From the cell containing the given text, extract its center point as (x, y) coordinate. 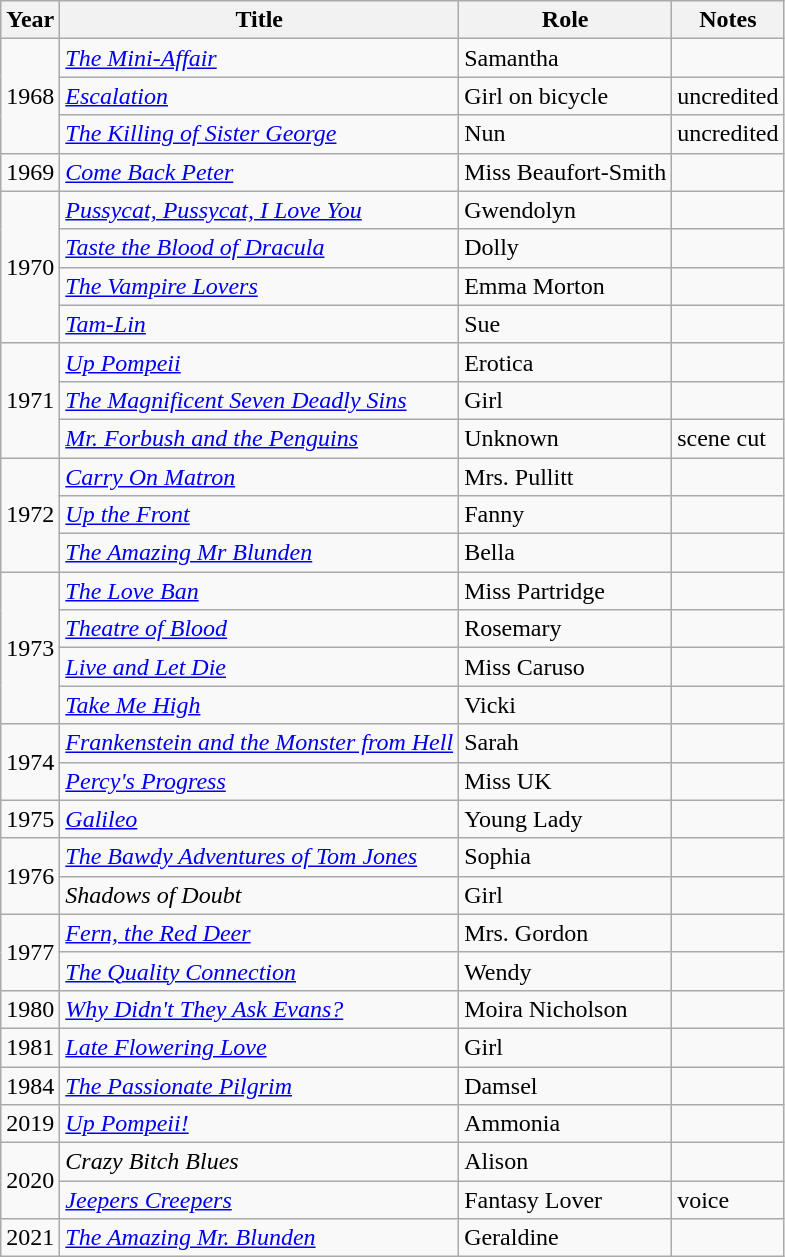
Mrs. Gordon (566, 933)
Why Didn't They Ask Evans? (260, 1009)
Rosemary (566, 629)
Bella (566, 553)
Fanny (566, 515)
Galileo (260, 819)
The Bawdy Adventures of Tom Jones (260, 857)
Come Back Peter (260, 172)
1975 (30, 819)
The Quality Connection (260, 971)
Taste the Blood of Dracula (260, 248)
1976 (30, 876)
Nun (566, 134)
Sarah (566, 743)
Up Pompeii (260, 362)
1974 (30, 762)
Tam-Lin (260, 324)
Late Flowering Love (260, 1047)
The Magnificent Seven Deadly Sins (260, 400)
1970 (30, 267)
Dolly (566, 248)
Emma Morton (566, 286)
Shadows of Doubt (260, 895)
Mr. Forbush and the Penguins (260, 438)
Miss Caruso (566, 667)
Wendy (566, 971)
Damsel (566, 1085)
Vicki (566, 705)
Girl on bicycle (566, 96)
Take Me High (260, 705)
The Passionate Pilgrim (260, 1085)
Fantasy Lover (566, 1200)
The Mini-Affair (260, 58)
Geraldine (566, 1238)
The Amazing Mr Blunden (260, 553)
Escalation (260, 96)
1972 (30, 515)
Ammonia (566, 1124)
Young Lady (566, 819)
1968 (30, 96)
Pussycat, Pussycat, I Love You (260, 210)
Crazy Bitch Blues (260, 1162)
Title (260, 20)
Up the Front (260, 515)
Erotica (566, 362)
Notes (728, 20)
1984 (30, 1085)
The Love Ban (260, 591)
Frankenstein and the Monster from Hell (260, 743)
Gwendolyn (566, 210)
The Killing of Sister George (260, 134)
Moira Nicholson (566, 1009)
1977 (30, 952)
Samantha (566, 58)
Jeepers Creepers (260, 1200)
1981 (30, 1047)
Unknown (566, 438)
1980 (30, 1009)
Mrs. Pullitt (566, 477)
voice (728, 1200)
Year (30, 20)
1973 (30, 648)
Percy's Progress (260, 781)
2020 (30, 1181)
2021 (30, 1238)
Miss UK (566, 781)
Alison (566, 1162)
Live and Let Die (260, 667)
Up Pompeii! (260, 1124)
Miss Beaufort-Smith (566, 172)
Sue (566, 324)
The Amazing Mr. Blunden (260, 1238)
The Vampire Lovers (260, 286)
1971 (30, 400)
Sophia (566, 857)
Theatre of Blood (260, 629)
scene cut (728, 438)
Fern, the Red Deer (260, 933)
Role (566, 20)
2019 (30, 1124)
Carry On Matron (260, 477)
Miss Partridge (566, 591)
1969 (30, 172)
